Capture the cell that displays the provided text and extract its (x, y) central coordinate. 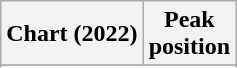
Chart (2022) (72, 34)
Peakposition (189, 34)
